Detect which cell encompasses the target text, then output its [x, y] center coordinate. 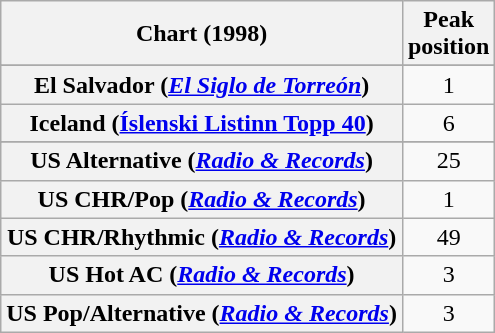
Iceland (Íslenski Listinn Topp 40) [202, 123]
US Alternative (Radio & Records) [202, 161]
US Pop/Alternative (Radio & Records) [202, 313]
US CHR/Rhythmic (Radio & Records) [202, 237]
Peakposition [448, 34]
49 [448, 237]
25 [448, 161]
Chart (1998) [202, 34]
6 [448, 123]
US CHR/Pop (Radio & Records) [202, 199]
US Hot AC (Radio & Records) [202, 275]
El Salvador (El Siglo de Torreón) [202, 85]
